Identify which cell holds the provided text, then report its [x, y] central coordinate. 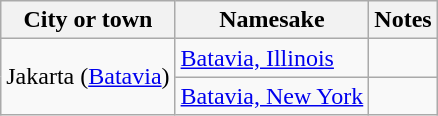
Jakarta (Batavia) [88, 77]
Notes [403, 20]
Batavia, New York [272, 96]
Batavia, Illinois [272, 58]
Namesake [272, 20]
City or town [88, 20]
